Return (X, Y) of the center of cell containing provided text 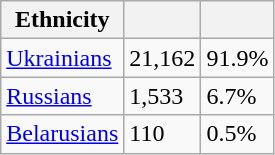
Russians (62, 96)
21,162 (162, 58)
1,533 (162, 96)
Belarusians (62, 134)
91.9% (238, 58)
Ethnicity (62, 20)
Ukrainians (62, 58)
6.7% (238, 96)
0.5% (238, 134)
110 (162, 134)
